Pinpoint the cell where the given text exists, returning its [X, Y] midpoint coordinate. 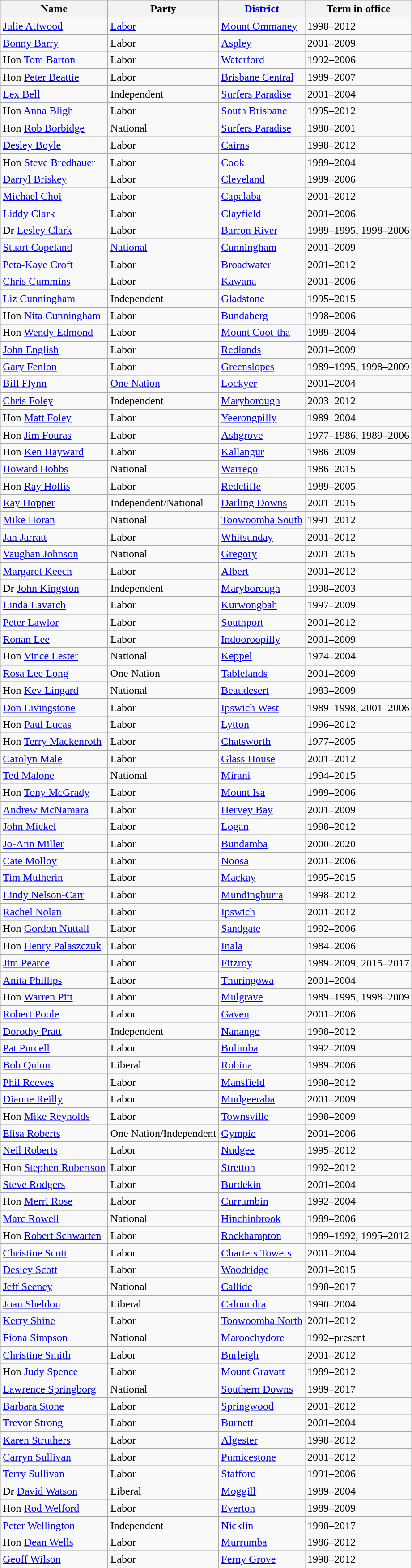
Cairns [262, 145]
Karen Struthers [54, 1440]
2000–2020 [359, 844]
Bundamba [262, 844]
Linda Lavarch [54, 605]
Bulimba [262, 1048]
Steve Rodgers [54, 1184]
Gary Fenlon [54, 367]
Lindy Nelson-Carr [54, 895]
Townsville [262, 1116]
Hon Paul Lucas [54, 724]
Hon Vince Lester [54, 656]
Hervey Bay [262, 810]
Inala [262, 946]
1991–2006 [359, 1474]
Greenslopes [262, 367]
Cunningham [262, 248]
Logan [262, 827]
Caloundra [262, 1304]
Dr John Kingston [54, 588]
Hon Warren Pitt [54, 997]
Southport [262, 622]
Rachel Nolan [54, 912]
Mike Horan [54, 520]
Hon Robert Schwarten [54, 1235]
Springwood [262, 1406]
Yeerongpilly [262, 418]
Cleveland [262, 179]
Hon Jim Fouras [54, 435]
Callide [262, 1286]
Gladstone [262, 299]
Aspley [262, 43]
Capalaba [262, 196]
Hon Kev Lingard [54, 690]
Mount Coot-tha [262, 333]
Michael Choi [54, 196]
1989–1998, 2001–2006 [359, 707]
Anita Phillips [54, 980]
Peter Lawlor [54, 622]
1989–1995, 1998–2006 [359, 231]
Peta-Kaye Croft [54, 265]
Darling Downs [262, 503]
Kurwongbah [262, 605]
John English [54, 350]
1998–2009 [359, 1116]
Hon Judy Spence [54, 1372]
Charters Towers [262, 1252]
Christine Scott [54, 1252]
Stafford [262, 1474]
Redcliffe [262, 486]
Hon Dean Wells [54, 1542]
Nudgee [262, 1150]
1983–2009 [359, 690]
Mount Ommaney [262, 26]
Margaret Keech [54, 571]
Marc Rowell [54, 1218]
One Nation/Independent [163, 1133]
Glass House [262, 759]
Mount Isa [262, 793]
Pat Purcell [54, 1048]
Hon Ray Hollis [54, 486]
1992–2012 [359, 1167]
Name [54, 9]
Hon Nita Cunningham [54, 316]
Hon Steve Bredhauer [54, 162]
Burnett [262, 1423]
Hon Gordon Nuttall [54, 929]
Lawrence Springborg [54, 1389]
Vaughan Johnson [54, 554]
Ronan Lee [54, 639]
Party [163, 9]
Woodridge [262, 1269]
Moggill [262, 1491]
Mansfield [262, 1082]
Rockhampton [262, 1235]
Dianne Reilly [54, 1099]
Fiona Simpson [54, 1338]
1992–present [359, 1338]
Indooroopilly [262, 639]
Hon Terry Mackenroth [54, 741]
Sandgate [262, 929]
Hon Rod Welford [54, 1508]
1989–1992, 1995–2012 [359, 1235]
John Mickel [54, 827]
Mudgeeraba [262, 1099]
Lockyer [262, 384]
Hinchinbrook [262, 1218]
1992–2009 [359, 1048]
Bob Quinn [54, 1065]
Hon Tony McGrady [54, 793]
Beaudesert [262, 690]
1989–2012 [359, 1372]
1984–2006 [359, 946]
Don Livingstone [54, 707]
Hon Stephen Robertson [54, 1167]
Burdekin [262, 1184]
Hon Tom Barton [54, 60]
Broadwater [262, 265]
Cate Molloy [54, 861]
Robert Poole [54, 1014]
Hon Wendy Edmond [54, 333]
Bundaberg [262, 316]
Ashgrove [262, 435]
Tablelands [262, 673]
Mackay [262, 878]
Kerry Shine [54, 1321]
1977–2005 [359, 741]
Trevor Strong [54, 1423]
1980–2001 [359, 128]
1989–2009, 2015–2017 [359, 963]
Gympie [262, 1133]
Clayfield [262, 214]
Toowoomba South [262, 520]
Independent/National [163, 503]
Peter Wellington [54, 1525]
Barbara Stone [54, 1406]
Mundingburra [262, 895]
Everton [262, 1508]
Mirani [262, 776]
Albert [262, 571]
Hon Henry Palaszczuk [54, 946]
Cook [262, 162]
Jim Pearce [54, 963]
Geoff Wilson [54, 1559]
Jan Jarratt [54, 537]
Liddy Clark [54, 214]
1986–2012 [359, 1542]
1992–2004 [359, 1201]
1974–2004 [359, 656]
Stuart Copeland [54, 248]
Ferny Grove [262, 1559]
Carryn Sullivan [54, 1457]
Bill Flynn [54, 384]
Southern Downs [262, 1389]
Burleigh [262, 1355]
Neil Roberts [54, 1150]
Jo-Ann Miller [54, 844]
Liz Cunningham [54, 299]
Barron River [262, 231]
Murrumba [262, 1542]
Phil Reeves [54, 1082]
Warrego [262, 469]
Carolyn Male [54, 759]
Christine Smith [54, 1355]
Hon Anna Bligh [54, 111]
Julie Attwood [54, 26]
Joan Sheldon [54, 1304]
Kawana [262, 282]
Hon Matt Foley [54, 418]
Dr Lesley Clark [54, 231]
Kallangur [262, 452]
1977–1986, 1989–2006 [359, 435]
Waterford [262, 60]
Hon Rob Borbidge [54, 128]
Andrew McNamara [54, 810]
1989–2017 [359, 1389]
Gregory [262, 554]
Term in office [359, 9]
Whitsunday [262, 537]
Hon Ken Hayward [54, 452]
1998–2003 [359, 588]
Jeff Seeney [54, 1286]
South Brisbane [262, 111]
1991–2012 [359, 520]
Currumbin [262, 1201]
Nanango [262, 1031]
Hon Peter Beattie [54, 77]
Redlands [262, 350]
Ray Hopper [54, 503]
Stretton [262, 1167]
1996–2012 [359, 724]
Nicklin [262, 1525]
Howard Hobbs [54, 469]
Elisa Roberts [54, 1133]
Noosa [262, 861]
Thuringowa [262, 980]
Chris Cummins [54, 282]
Rosa Lee Long [54, 673]
2003–2012 [359, 401]
Ipswich [262, 912]
Ipswich West [262, 707]
Chatsworth [262, 741]
Tim Mulherin [54, 878]
Dr David Watson [54, 1491]
Mulgrave [262, 997]
Darryl Briskey [54, 179]
Hon Mike Reynolds [54, 1116]
Algester [262, 1440]
1998–2006 [359, 316]
Terry Sullivan [54, 1474]
Pumicestone [262, 1457]
1989–2007 [359, 77]
Toowoomba North [262, 1321]
Dorothy Pratt [54, 1031]
Ted Malone [54, 776]
1990–2004 [359, 1304]
Bonny Barry [54, 43]
1989–2005 [359, 486]
Keppel [262, 656]
Lytton [262, 724]
Robina [262, 1065]
Gaven [262, 1014]
Mount Gravatt [262, 1372]
Maroochydore [262, 1338]
Lex Bell [54, 94]
1986–2015 [359, 469]
Desley Boyle [54, 145]
1994–2015 [359, 776]
Brisbane Central [262, 77]
Fitzroy [262, 963]
Chris Foley [54, 401]
District [262, 9]
Desley Scott [54, 1269]
1986–2009 [359, 452]
Hon Merri Rose [54, 1201]
1997–2009 [359, 605]
1989–2009 [359, 1508]
